Return the (x, y) coordinate for the center point of the cell that contains the specified text.  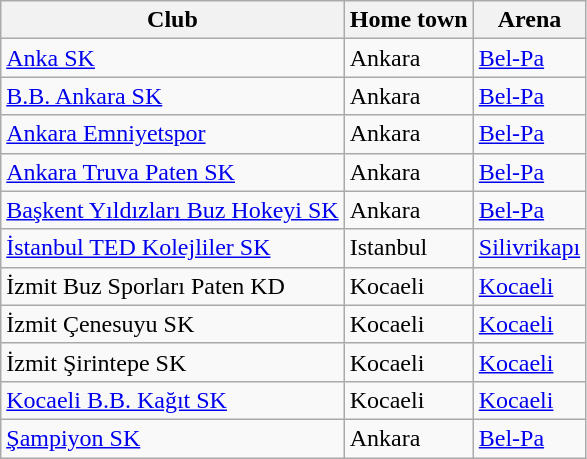
Istanbul (408, 248)
Başkent Yıldızları Buz Hokeyi SK (172, 210)
Club (172, 20)
B.B. Ankara SK (172, 96)
İzmit Şirintepe SK (172, 362)
Ankara Truva Paten SK (172, 172)
Home town (408, 20)
Arena (529, 20)
Ankara Emniyetspor (172, 134)
İzmit Çenesuyu SK (172, 324)
Silivrikapı (529, 248)
Kocaeli B.B. Kağıt SK (172, 400)
İzmit Buz Sporları Paten KD (172, 286)
İstanbul TED Kolejliler SK (172, 248)
Şampiyon SK (172, 438)
Anka SK (172, 58)
